Provide the (x, y) coordinate of the cell's center where the given text is located.  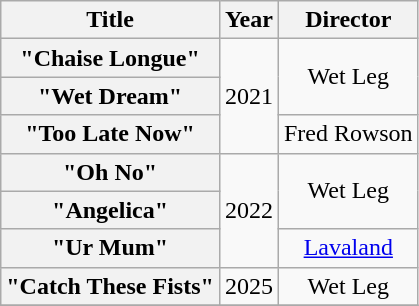
"Ur Mum" (110, 248)
Lavaland (348, 248)
Director (348, 20)
"Oh No" (110, 172)
"Wet Dream" (110, 96)
2025 (248, 286)
"Too Late Now" (110, 134)
"Catch These Fists" (110, 286)
"Chaise Longue" (110, 58)
Fred Rowson (348, 134)
"Angelica" (110, 210)
Year (248, 20)
2021 (248, 96)
2022 (248, 210)
Title (110, 20)
